Extract the [x, y] coordinate from the center of the cell holding the provided text.  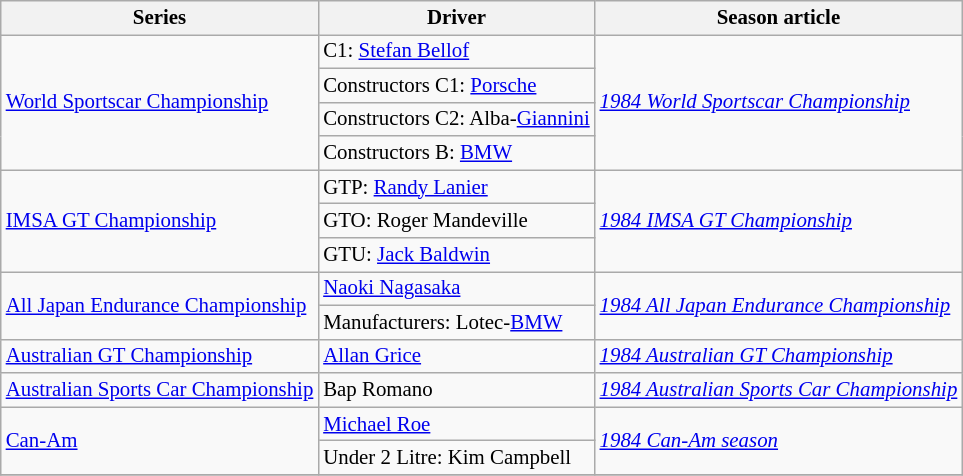
Allan Grice [456, 356]
Can-Am [160, 441]
1984 Australian GT Championship [779, 356]
GTU: Jack Baldwin [456, 255]
1984 World Sportscar Championship [779, 102]
1984 IMSA GT Championship [779, 221]
Under 2 Litre: Kim Campbell [456, 458]
GTP: Randy Lanier [456, 187]
Constructors B: BMW [456, 153]
Series [160, 18]
1984 All Japan Endurance Championship [779, 305]
GTO: Roger Mandeville [456, 221]
1984 Australian Sports Car Championship [779, 390]
Australian Sports Car Championship [160, 390]
Driver [456, 18]
Naoki Nagasaka [456, 288]
Manufacturers: Lotec-BMW [456, 322]
Constructors C1: Porsche [456, 85]
Season article [779, 18]
1984 Can-Am season [779, 441]
All Japan Endurance Championship [160, 305]
Constructors C2: Alba-Giannini [456, 119]
Australian GT Championship [160, 356]
World Sportscar Championship [160, 102]
C1: Stefan Bellof [456, 51]
Michael Roe [456, 424]
IMSA GT Championship [160, 221]
Bap Romano [456, 390]
